Return [X, Y] of the center of cell containing provided text 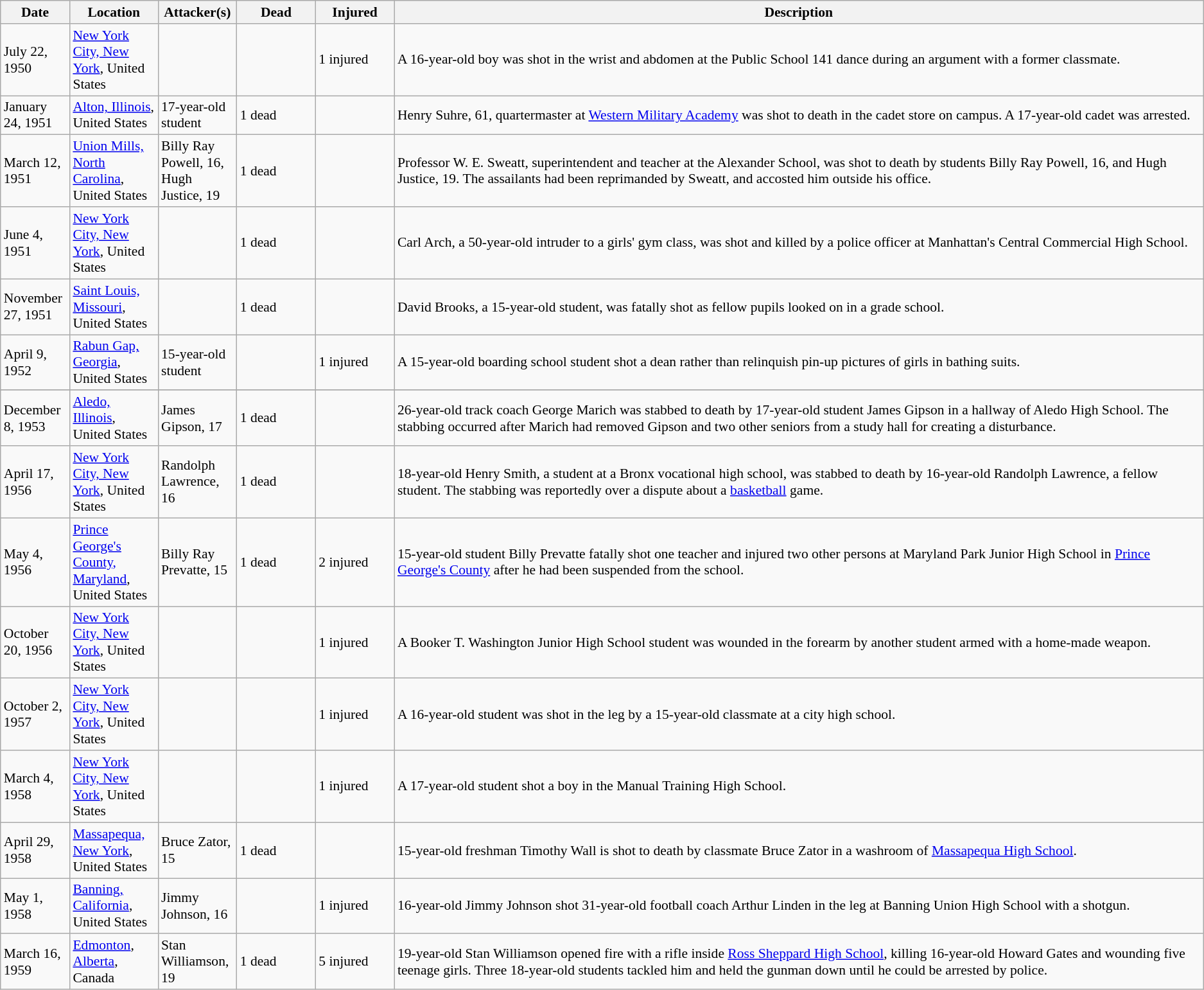
July 22, 1950 [35, 60]
15-year-old freshman Timothy Wall is shot to death by classmate Bruce Zator in a washroom of Massapequa High School. [799, 851]
5 injured [354, 962]
May 1, 1958 [35, 906]
A Booker T. Washington Junior High School student was wounded in the forearm by another student armed with a home-made weapon. [799, 642]
April 9, 1952 [35, 362]
17-year-old student [198, 116]
Prince George's County, Maryland,United States [114, 562]
Banning, California, United States [114, 906]
A 16-year-old boy was shot in the wrist and abdomen at the Public School 141 dance during an argument with a former classmate. [799, 60]
Rabun Gap, Georgia, United States [114, 362]
Stan Williamson, 19 [198, 962]
Attacker(s) [198, 12]
Injured [354, 12]
Date [35, 12]
April 17, 1956 [35, 482]
Henry Suhre, 61, quartermaster at Western Military Academy was shot to death in the cadet store on campus. A 17-year-old cadet was arrested. [799, 116]
Billy Ray Powell, 16,Hugh Justice, 19 [198, 171]
March 12, 1951 [35, 171]
June 4, 1951 [35, 243]
March 4, 1958 [35, 786]
October 2, 1957 [35, 714]
April 29, 1958 [35, 851]
A 17-year-old student shot a boy in the Manual Training High School. [799, 786]
Dead [276, 12]
Massapequa, New York, United States [114, 851]
2 injured [354, 562]
January 24, 1951 [35, 116]
Alton, Illinois, United States [114, 116]
May 4, 1956 [35, 562]
Saint Louis, Missouri, United States [114, 307]
March 16, 1959 [35, 962]
November 27, 1951 [35, 307]
Carl Arch, a 50-year-old intruder to a girls' gym class, was shot and killed by a police officer at Manhattan's Central Commercial High School. [799, 243]
Jimmy Johnson, 16 [198, 906]
October 20, 1956 [35, 642]
David Brooks, a 15-year-old student, was fatally shot as fellow pupils looked on in a grade school. [799, 307]
16-year-old Jimmy Johnson shot 31-year-old football coach Arthur Linden in the leg at Banning Union High School with a shotgun. [799, 906]
James Gipson, 17 [198, 419]
Randolph Lawrence, 16 [198, 482]
Aledo, Illinois, United States [114, 419]
Edmonton, Alberta, Canada [114, 962]
Location [114, 12]
Description [799, 12]
Union Mills, North Carolina, United States [114, 171]
Bruce Zator, 15 [198, 851]
A 16-year-old student was shot in the leg by a 15-year-old classmate at a city high school. [799, 714]
December 8, 1953 [35, 419]
15-year-old student [198, 362]
Billy Ray Prevatte, 15 [198, 562]
A 15-year-old boarding school student shot a dean rather than relinquish pin-up pictures of girls in bathing suits. [799, 362]
